Find where the given text appears and provide that cell's center as (x, y) coordinate. 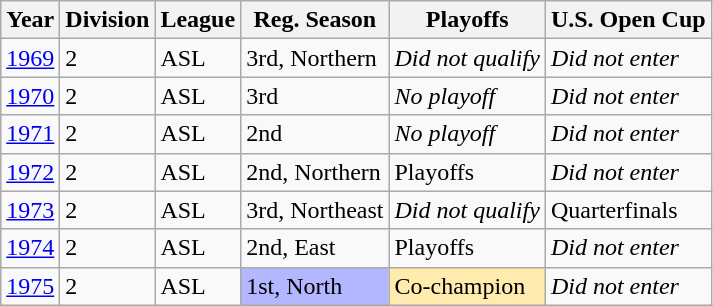
Year (30, 20)
3rd (315, 96)
Co-champion (467, 286)
3rd, Northeast (315, 210)
2nd (315, 134)
1st, North (315, 286)
1972 (30, 172)
Quarterfinals (628, 210)
1975 (30, 286)
1971 (30, 134)
U.S. Open Cup (628, 20)
1969 (30, 58)
3rd, Northern (315, 58)
1974 (30, 248)
Reg. Season (315, 20)
2nd, Northern (315, 172)
Division (108, 20)
League (198, 20)
1970 (30, 96)
2nd, East (315, 248)
1973 (30, 210)
